Output the (X, Y) coordinate of the center of the cell containing the given text.  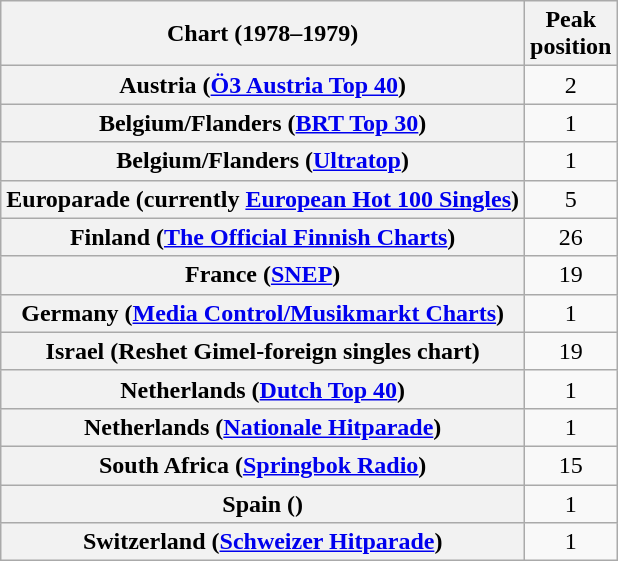
Chart (1978–1979) (263, 34)
Peakposition (571, 34)
5 (571, 199)
Netherlands (Dutch Top 40) (263, 389)
Germany (Media Control/Musikmarkt Charts) (263, 313)
South Africa (Springbok Radio) (263, 465)
Netherlands (Nationale Hitparade) (263, 427)
15 (571, 465)
France (SNEP) (263, 275)
Europarade (currently European Hot 100 Singles) (263, 199)
Belgium/Flanders (Ultratop) (263, 161)
Finland (The Official Finnish Charts) (263, 237)
Israel (Reshet Gimel-foreign singles chart) (263, 351)
Belgium/Flanders (BRT Top 30) (263, 123)
26 (571, 237)
Switzerland (Schweizer Hitparade) (263, 542)
Austria (Ö3 Austria Top 40) (263, 85)
Spain () (263, 503)
2 (571, 85)
